Return [X, Y] of the center of cell containing provided text 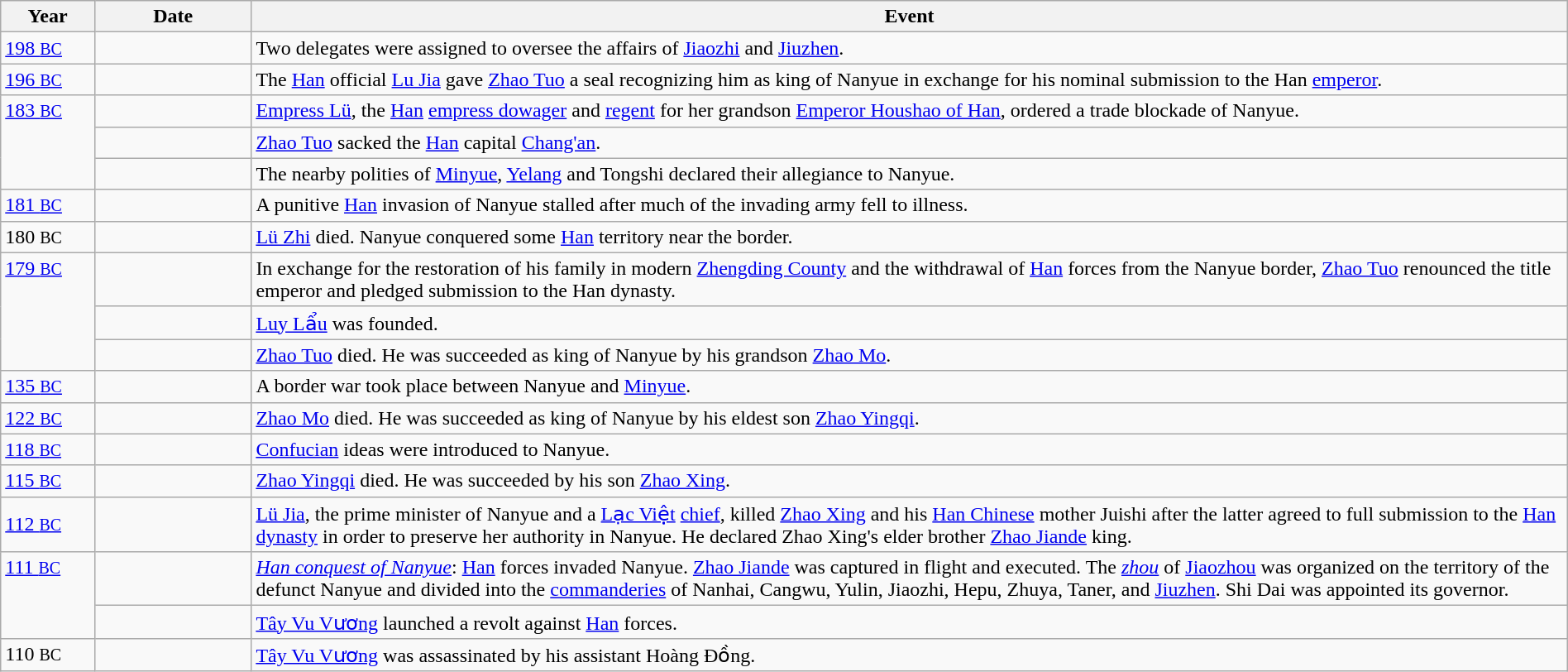
183 BC [48, 142]
A punitive Han invasion of Nanyue stalled after much of the invading army fell to illness. [910, 205]
Zhao Mo died. He was succeeded as king of Nanyue by his eldest son Zhao Yingqi. [910, 418]
The nearby polities of Minyue, Yelang and Tongshi declared their allegiance to Nanyue. [910, 174]
Tây Vu Vương was assassinated by his assistant Hoàng Đồng. [910, 655]
Confucian ideas were introduced to Nanyue. [910, 449]
A border war took place between Nanyue and Minyue. [910, 386]
110 BC [48, 655]
Empress Lü, the Han empress dowager and regent for her grandson Emperor Houshao of Han, ordered a trade blockade of Nanyue. [910, 111]
122 BC [48, 418]
135 BC [48, 386]
180 BC [48, 237]
Lü Zhi died. Nanyue conquered some Han territory near the border. [910, 237]
112 BC [48, 525]
Year [48, 17]
Zhao Tuo sacked the Han capital Chang'an. [910, 142]
111 BC [48, 596]
118 BC [48, 449]
Luy Lẩu was founded. [910, 323]
198 BC [48, 48]
Two delegates were assigned to oversee the affairs of Jiaozhi and Jiuzhen. [910, 48]
179 BC [48, 311]
196 BC [48, 79]
Tây Vu Vương launched a revolt against Han forces. [910, 622]
115 BC [48, 481]
Date [172, 17]
Event [910, 17]
Zhao Yingqi died. He was succeeded by his son Zhao Xing. [910, 481]
181 BC [48, 205]
The Han official Lu Jia gave Zhao Tuo a seal recognizing him as king of Nanyue in exchange for his nominal submission to the Han emperor. [910, 79]
Zhao Tuo died. He was succeeded as king of Nanyue by his grandson Zhao Mo. [910, 355]
